Detect which cell encompasses the target text, then output its (X, Y) center coordinate. 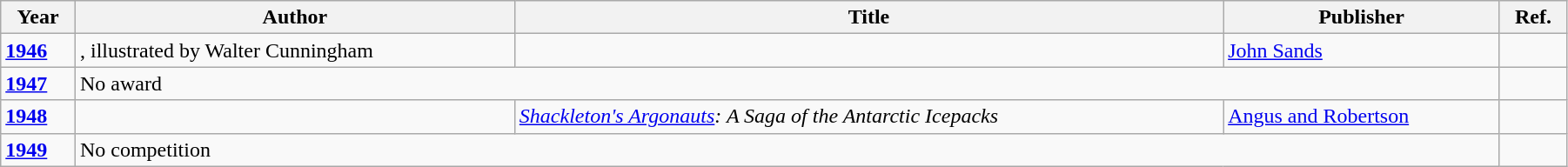
Title (868, 17)
Shackleton's Argonauts: A Saga of the Antarctic Icepacks (868, 117)
Publisher (1362, 17)
1947 (38, 83)
1949 (38, 150)
1948 (38, 117)
Year (38, 17)
, illustrated by Walter Cunningham (294, 50)
No award (787, 83)
No competition (787, 150)
Author (294, 17)
Ref. (1533, 17)
Angus and Robertson (1362, 117)
John Sands (1362, 50)
1946 (38, 50)
